Return the (X, Y) coordinate for the center point of the cell that contains the specified text.  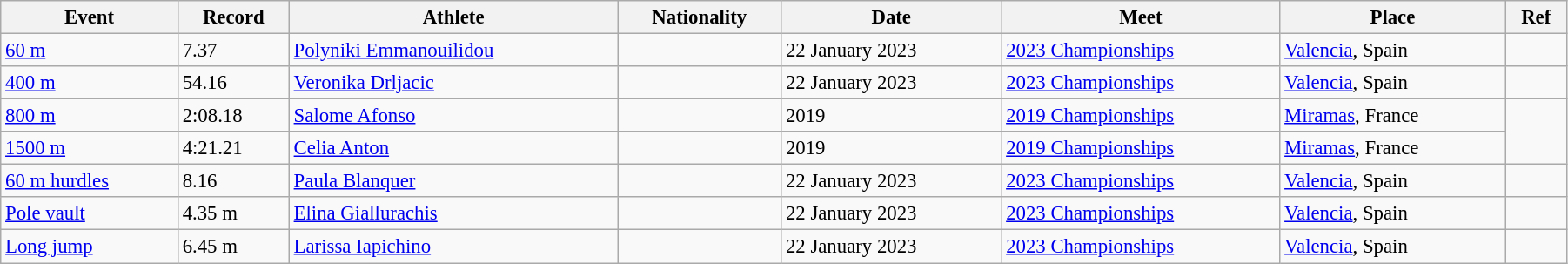
2:08.18 (233, 116)
Event (90, 17)
1500 m (90, 148)
Ref (1536, 17)
Athlete (453, 17)
Celia Anton (453, 148)
6.45 m (233, 247)
Elina Giallurachis (453, 213)
60 m (90, 51)
Date (891, 17)
Long jump (90, 247)
Polyniki Emmanouilidou (453, 51)
Pole vault (90, 213)
54.16 (233, 83)
400 m (90, 83)
4:21.21 (233, 148)
7.37 (233, 51)
Nationality (700, 17)
800 m (90, 116)
Place (1392, 17)
Record (233, 17)
Salome Afonso (453, 116)
Meet (1141, 17)
Paula Blanquer (453, 181)
8.16 (233, 181)
60 m hurdles (90, 181)
Veronika Drljacic (453, 83)
Larissa Iapichino (453, 247)
4.35 m (233, 213)
